Locate the cell with the specified text and output its [X, Y] center coordinate. 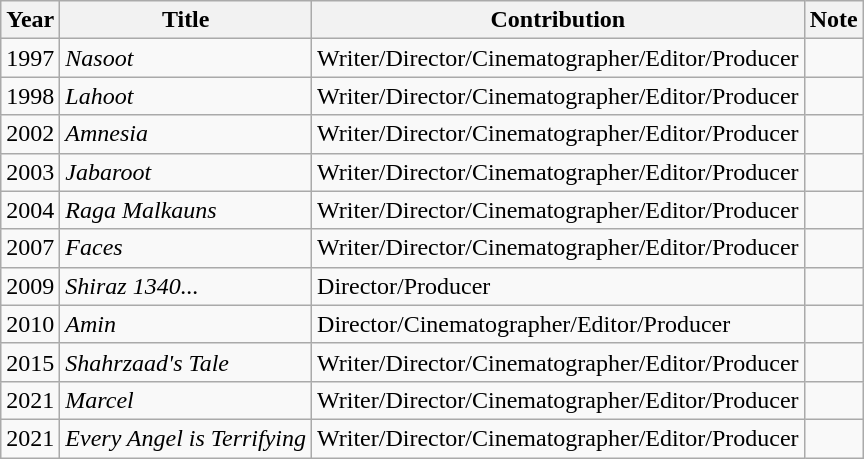
Director/Cinematographer/Editor/Producer [558, 324]
Raga Malkauns [186, 210]
Note [834, 20]
Faces [186, 248]
1998 [30, 96]
Lahoot [186, 96]
Marcel [186, 400]
2009 [30, 286]
2004 [30, 210]
2003 [30, 172]
Year [30, 20]
Amnesia [186, 134]
2015 [30, 362]
Title [186, 20]
Shahrzaad's Tale [186, 362]
2010 [30, 324]
Director/Producer [558, 286]
Amin [186, 324]
Jabaroot [186, 172]
Every Angel is Terrifying [186, 438]
Shiraz 1340... [186, 286]
1997 [30, 58]
Nasoot [186, 58]
Contribution [558, 20]
2007 [30, 248]
2002 [30, 134]
